Search for the cell housing the specified text and yield its (x, y) center coordinate. 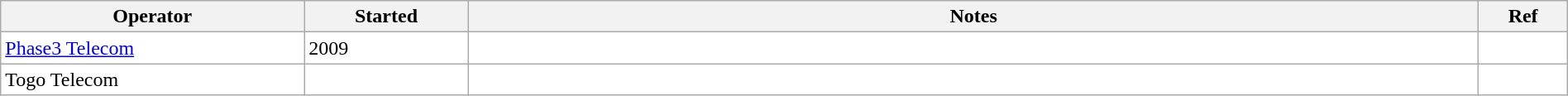
2009 (386, 48)
Started (386, 17)
Ref (1523, 17)
Phase3 Telecom (152, 48)
Notes (973, 17)
Togo Telecom (152, 79)
Operator (152, 17)
